Provide the (X, Y) coordinate of the cell's center where the given text is located.  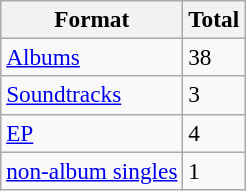
Albums (92, 57)
38 (214, 57)
EP (92, 133)
Soundtracks (92, 95)
Total (214, 19)
4 (214, 133)
Format (92, 19)
1 (214, 170)
3 (214, 95)
non-album singles (92, 170)
